Return [X, Y] of the center of cell containing provided text 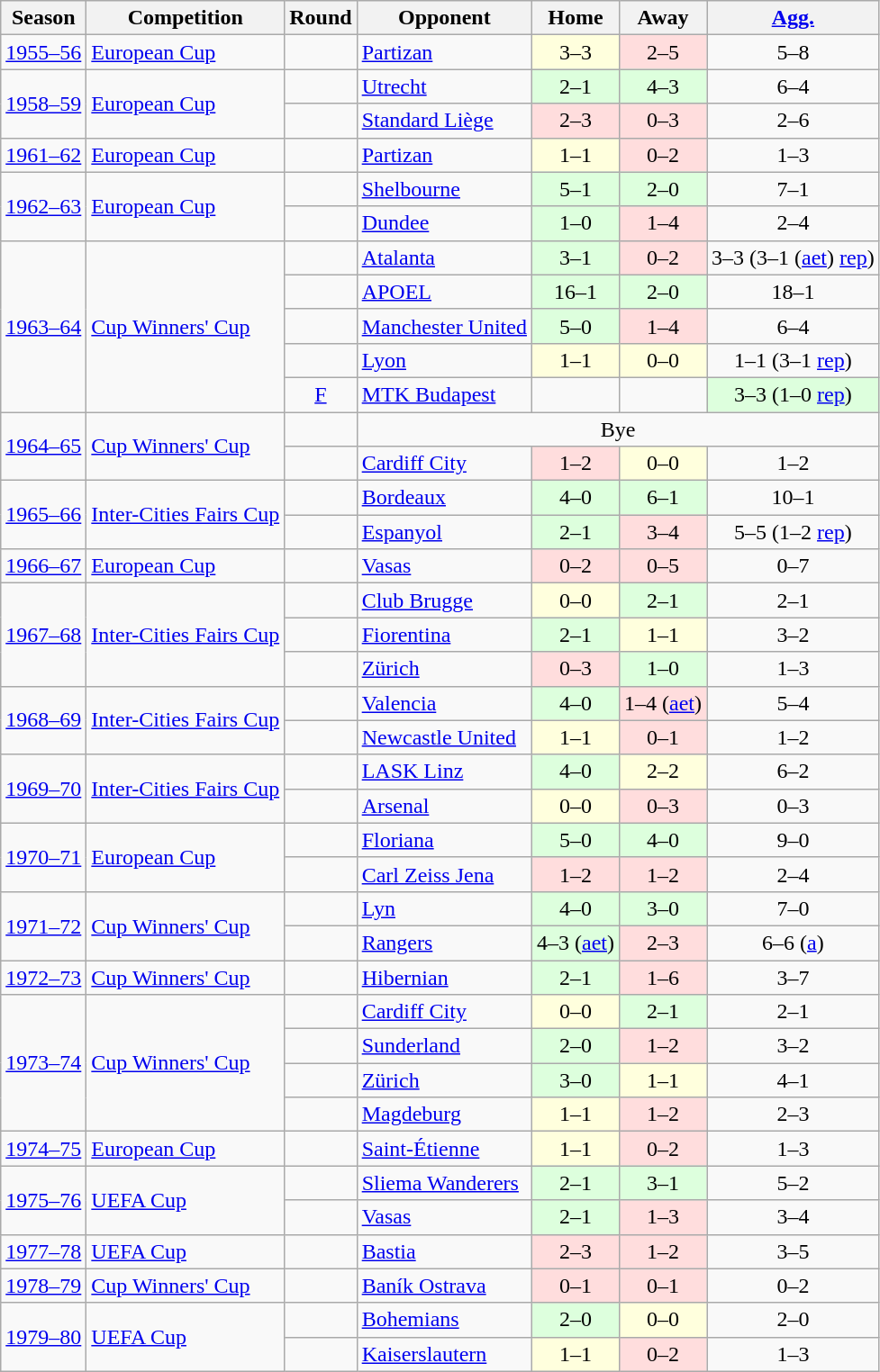
Utrecht [444, 86]
1971–72 [43, 925]
4–3 (aet) [575, 943]
0–7 [794, 566]
Season [43, 18]
Atalanta [444, 257]
1978–79 [43, 1286]
1958–59 [43, 104]
Bastia [444, 1251]
Carl Zeiss Jena [444, 874]
Lyon [444, 360]
10–1 [794, 498]
6–6 (a) [794, 943]
Baník Ostrava [444, 1286]
Competition [186, 18]
4–3 [663, 86]
Rangers [444, 943]
9–0 [794, 840]
Opponent [444, 18]
Away [663, 18]
7–0 [794, 908]
6–1 [663, 498]
Lyn [444, 908]
Standard Liège [444, 121]
LASK Linz [444, 772]
MTK Budapest [444, 394]
1961–62 [43, 155]
Hibernian [444, 977]
16–1 [575, 292]
Magdeburg [444, 1115]
Shelbourne [444, 189]
Newcastle United [444, 737]
Floriana [444, 840]
Manchester United [444, 326]
1979–80 [43, 1337]
Round [321, 18]
Sliema Wanderers [444, 1183]
1963–64 [43, 326]
Kaiserslautern [444, 1354]
1964–65 [43, 447]
1977–78 [43, 1251]
1975–76 [43, 1200]
3–7 [794, 977]
1–1 (3–1 rep) [794, 360]
4–1 [794, 1080]
Bye [618, 429]
1967–68 [43, 635]
3–3 (3–1 (aet) rep) [794, 257]
3–3 (1–0 rep) [794, 394]
APOEL [444, 292]
Dundee [444, 223]
2–2 [663, 772]
1962–63 [43, 206]
2–6 [794, 121]
Saint-Étienne [444, 1149]
F [321, 394]
5–1 [575, 189]
5–2 [794, 1183]
Bordeaux [444, 498]
Fiorentina [444, 635]
3–3 [575, 52]
2–5 [663, 52]
5–4 [794, 703]
Home [575, 18]
1974–75 [43, 1149]
Arsenal [444, 806]
Valencia [444, 703]
Agg. [794, 18]
1969–70 [43, 789]
5–5 (1–2 rep) [794, 532]
Bohemians [444, 1320]
0–5 [663, 566]
1–6 [663, 977]
3–5 [794, 1251]
1970–71 [43, 857]
1973–74 [43, 1063]
Espanyol [444, 532]
6–2 [794, 772]
1955–56 [43, 52]
1–4 (aet) [663, 703]
18–1 [794, 292]
1966–67 [43, 566]
Sunderland [444, 1046]
5–8 [794, 52]
Club Brugge [444, 600]
1968–69 [43, 720]
1972–73 [43, 977]
1965–66 [43, 515]
7–1 [794, 189]
